Detect which cell encompasses the target text, then output its (X, Y) center coordinate. 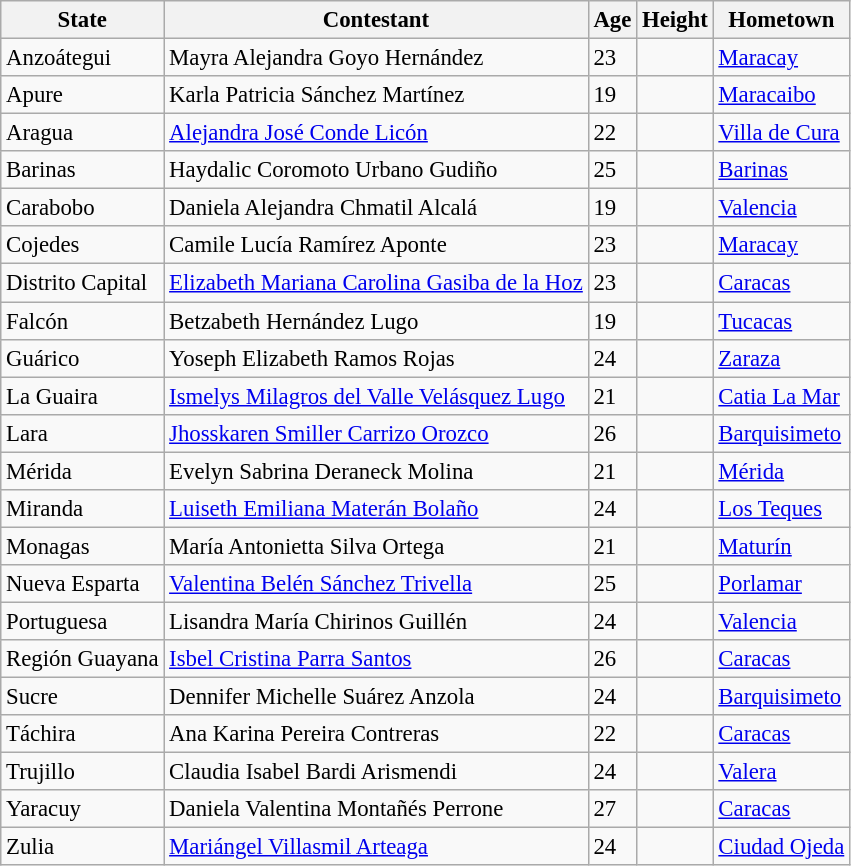
Jhosskaren Smiller Carrizo Orozco (376, 433)
Zaraza (781, 358)
Claudia Isabel Bardi Arismendi (376, 772)
Contestant (376, 20)
Cojedes (82, 245)
Maturín (781, 546)
Guárico (82, 358)
Catia La Mar (781, 396)
Apure (82, 95)
Yaracuy (82, 809)
Maracaibo (781, 95)
27 (612, 809)
Lara (82, 433)
Sucre (82, 697)
Villa de Cura (781, 133)
Los Teques (781, 509)
Isbel Cristina Parra Santos (376, 659)
Mariángel Villasmil Arteaga (376, 847)
Camile Lucía Ramírez Aponte (376, 245)
Nueva Esparta (82, 584)
Mayra Alejandra Goyo Hernández (376, 58)
Elizabeth Mariana Carolina Gasiba de la Hoz (376, 283)
Tucacas (781, 321)
Dennifer Michelle Suárez Anzola (376, 697)
María Antonietta Silva Ortega (376, 546)
Monagas (82, 546)
Valentina Belén Sánchez Trivella (376, 584)
Trujillo (82, 772)
Zulia (82, 847)
Ana Karina Pereira Contreras (376, 734)
Yoseph Elizabeth Ramos Rojas (376, 358)
Age (612, 20)
Carabobo (82, 208)
Ismelys Milagros del Valle Velásquez Lugo (376, 396)
Portuguesa (82, 621)
Evelyn Sabrina Deraneck Molina (376, 471)
Aragua (82, 133)
Alejandra José Conde Licón (376, 133)
Betzabeth Hernández Lugo (376, 321)
Karla Patricia Sánchez Martínez (376, 95)
Falcón (82, 321)
Daniela Alejandra Chmatil Alcalá (376, 208)
Táchira (82, 734)
Miranda (82, 509)
Valera (781, 772)
Hometown (781, 20)
Lisandra María Chirinos Guillén (376, 621)
Distrito Capital (82, 283)
Ciudad Ojeda (781, 847)
Anzoátegui (82, 58)
Daniela Valentina Montañés Perrone (376, 809)
Luiseth Emiliana Materán Bolaño (376, 509)
Porlamar (781, 584)
La Guaira (82, 396)
Haydalic Coromoto Urbano Gudiño (376, 170)
Height (675, 20)
State (82, 20)
Región Guayana (82, 659)
